Locate the cell with the specified text and output its (x, y) center coordinate. 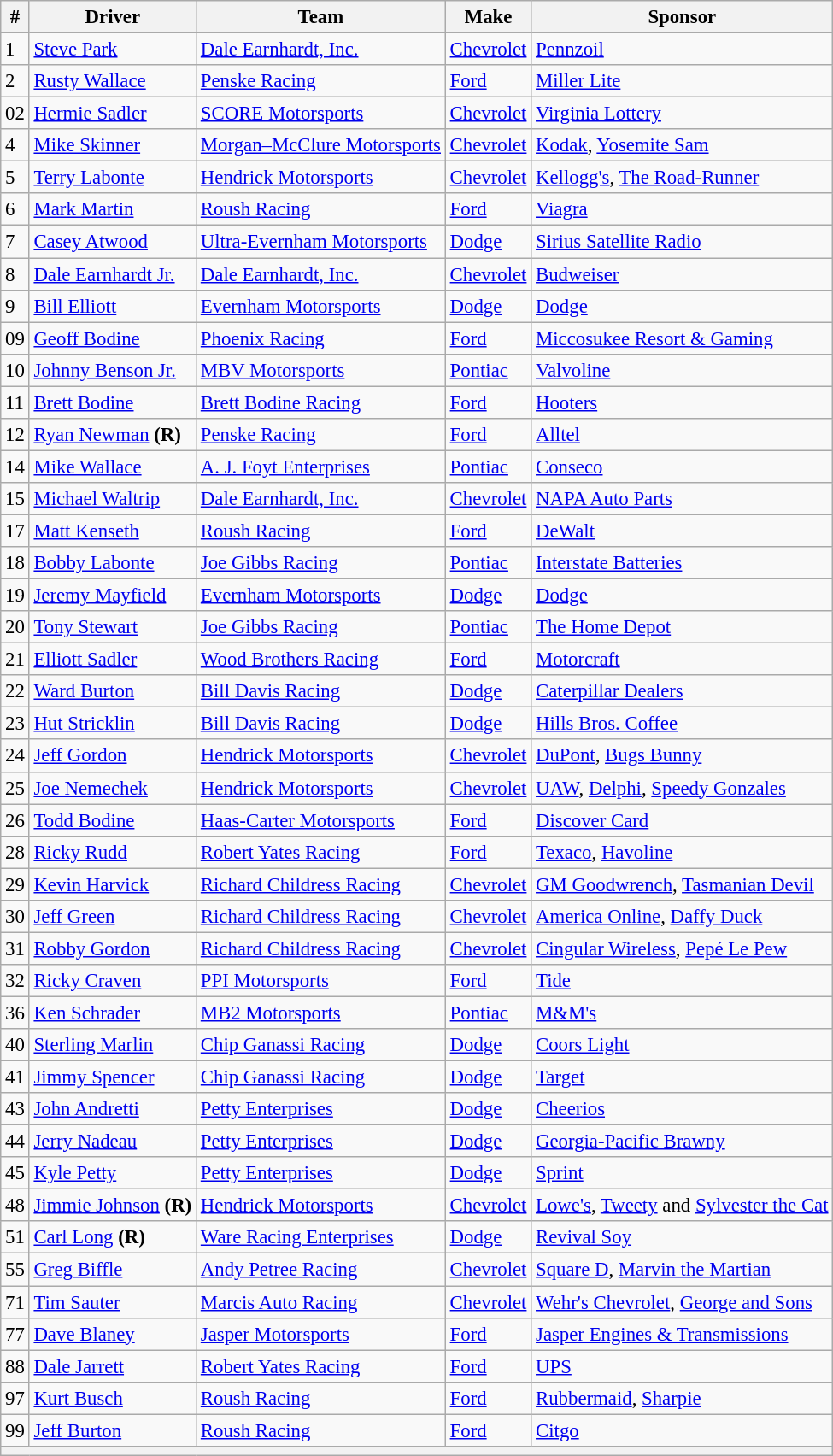
30 (15, 917)
22 (15, 691)
Michael Waltrip (113, 499)
GM Goodwrench, Tasmanian Devil (682, 884)
21 (15, 660)
Morgan–McClure Motorsports (321, 145)
Sprint (682, 1173)
14 (15, 467)
Hills Bros. Coffee (682, 724)
24 (15, 756)
Ken Schrader (113, 1013)
Ricky Rudd (113, 852)
9 (15, 306)
Mike Wallace (113, 467)
17 (15, 531)
Todd Bodine (113, 820)
Geoff Bodine (113, 338)
97 (15, 1398)
Ware Racing Enterprises (321, 1238)
Jeff Gordon (113, 756)
6 (15, 209)
12 (15, 435)
44 (15, 1142)
Johnny Benson Jr. (113, 370)
32 (15, 981)
Pennzoil (682, 50)
4 (15, 145)
Mike Skinner (113, 145)
Make (488, 17)
Mark Martin (113, 209)
Rubbermaid, Sharpie (682, 1398)
Carl Long (R) (113, 1238)
UPS (682, 1366)
M&M's (682, 1013)
09 (15, 338)
Robby Gordon (113, 948)
MB2 Motorsports (321, 1013)
23 (15, 724)
Casey Atwood (113, 242)
Kellogg's, The Road-Runner (682, 178)
Rusty Wallace (113, 81)
Joe Nemechek (113, 788)
Greg Biffle (113, 1270)
Ultra-Evernham Motorsports (321, 242)
18 (15, 563)
DuPont, Bugs Bunny (682, 756)
Tide (682, 981)
John Andretti (113, 1109)
Target (682, 1077)
A. J. Foyt Enterprises (321, 467)
31 (15, 948)
Sponsor (682, 17)
Hermie Sadler (113, 114)
88 (15, 1366)
Ryan Newman (R) (113, 435)
36 (15, 1013)
Jerry Nadeau (113, 1142)
Kurt Busch (113, 1398)
Citgo (682, 1430)
Ward Burton (113, 691)
DeWalt (682, 531)
Jeff Burton (113, 1430)
Kevin Harvick (113, 884)
Brett Bodine (113, 402)
America Online, Daffy Duck (682, 917)
Kodak, Yosemite Sam (682, 145)
SCORE Motorsports (321, 114)
Budweiser (682, 274)
Dale Jarrett (113, 1366)
Revival Soy (682, 1238)
The Home Depot (682, 627)
Cheerios (682, 1109)
40 (15, 1045)
43 (15, 1109)
Sirius Satellite Radio (682, 242)
Jimmy Spencer (113, 1077)
Hut Stricklin (113, 724)
Interstate Batteries (682, 563)
Miller Lite (682, 81)
Haas-Carter Motorsports (321, 820)
Jeremy Mayfield (113, 596)
Ricky Craven (113, 981)
Square D, Marvin the Martian (682, 1270)
Jasper Engines & Transmissions (682, 1334)
55 (15, 1270)
Marcis Auto Racing (321, 1302)
Andy Petree Racing (321, 1270)
Hooters (682, 402)
Elliott Sadler (113, 660)
Bill Elliott (113, 306)
19 (15, 596)
77 (15, 1334)
Wood Brothers Racing (321, 660)
5 (15, 178)
Jimmie Johnson (R) (113, 1206)
Wehr's Chevrolet, George and Sons (682, 1302)
48 (15, 1206)
Steve Park (113, 50)
Phoenix Racing (321, 338)
Georgia-Pacific Brawny (682, 1142)
Virginia Lottery (682, 114)
Jeff Green (113, 917)
Miccosukee Resort & Gaming (682, 338)
Dale Earnhardt Jr. (113, 274)
UAW, Delphi, Speedy Gonzales (682, 788)
Matt Kenseth (113, 531)
Bobby Labonte (113, 563)
1 (15, 50)
Alltel (682, 435)
Team (321, 17)
8 (15, 274)
20 (15, 627)
41 (15, 1077)
71 (15, 1302)
29 (15, 884)
Conseco (682, 467)
Caterpillar Dealers (682, 691)
Terry Labonte (113, 178)
Texaco, Havoline (682, 852)
PPI Motorsports (321, 981)
10 (15, 370)
28 (15, 852)
2 (15, 81)
Viagra (682, 209)
Coors Light (682, 1045)
NAPA Auto Parts (682, 499)
Tony Stewart (113, 627)
Cingular Wireless, Pepé Le Pew (682, 948)
Tim Sauter (113, 1302)
Driver (113, 17)
Jasper Motorsports (321, 1334)
# (15, 17)
02 (15, 114)
Brett Bodine Racing (321, 402)
11 (15, 402)
7 (15, 242)
Lowe's, Tweety and Sylvester the Cat (682, 1206)
Kyle Petty (113, 1173)
MBV Motorsports (321, 370)
45 (15, 1173)
99 (15, 1430)
Valvoline (682, 370)
15 (15, 499)
26 (15, 820)
25 (15, 788)
Dave Blaney (113, 1334)
51 (15, 1238)
Discover Card (682, 820)
Motorcraft (682, 660)
Sterling Marlin (113, 1045)
